Detect which cell encompasses the target text, then output its (X, Y) center coordinate. 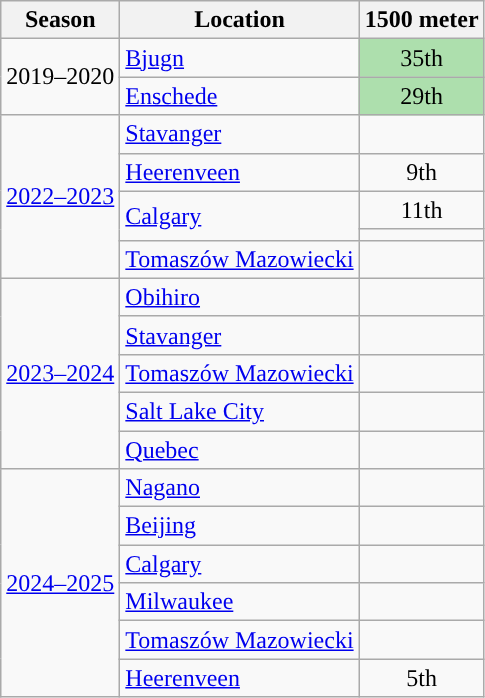
2024–2025 (60, 583)
Nagano (240, 488)
2022–2023 (60, 196)
29th (422, 96)
9th (422, 172)
Quebec (240, 449)
2023–2024 (60, 373)
Salt Lake City (240, 411)
Bjugn (240, 58)
35th (422, 58)
2019–2020 (60, 77)
5th (422, 678)
11th (422, 210)
Season (60, 20)
Milwaukee (240, 602)
Enschede (240, 96)
1500 meter (422, 20)
Obihiro (240, 297)
Location (240, 20)
Beijing (240, 526)
